Locate the cell with the specified text and output its (X, Y) center coordinate. 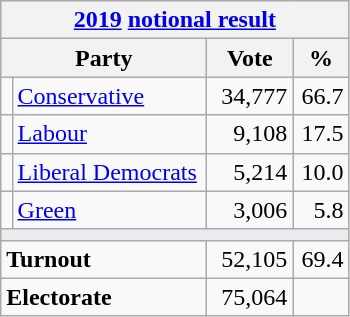
2019 notional result (175, 20)
% (321, 58)
69.4 (321, 259)
9,108 (250, 134)
Green (110, 210)
Liberal Democrats (110, 172)
5.8 (321, 210)
Conservative (110, 96)
52,105 (250, 259)
Labour (110, 134)
Electorate (104, 297)
17.5 (321, 134)
Party (104, 58)
5,214 (250, 172)
34,777 (250, 96)
Vote (250, 58)
Turnout (104, 259)
66.7 (321, 96)
10.0 (321, 172)
3,006 (250, 210)
75,064 (250, 297)
